Extract the [x, y] coordinate from the center of the cell holding the provided text.  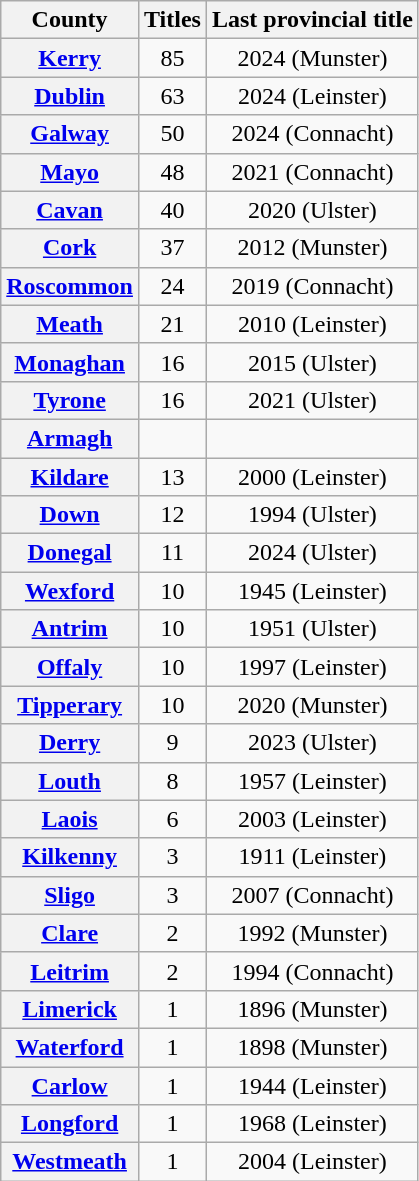
Armagh [70, 438]
13 [172, 477]
Galway [70, 134]
Tipperary [70, 705]
40 [172, 210]
Last provincial title [312, 20]
9 [172, 743]
Laois [70, 819]
Down [70, 515]
8 [172, 781]
2010 (Leinster) [312, 324]
Leitrim [70, 971]
24 [172, 286]
County [70, 20]
48 [172, 172]
Kilkenny [70, 857]
Donegal [70, 553]
1997 (Leinster) [312, 667]
Kildare [70, 477]
2020 (Ulster) [312, 210]
Sligo [70, 895]
Dublin [70, 96]
Meath [70, 324]
Mayo [70, 172]
2007 (Connacht) [312, 895]
2024 (Leinster) [312, 96]
Waterford [70, 1047]
1951 (Ulster) [312, 629]
Limerick [70, 1009]
2003 (Leinster) [312, 819]
1957 (Leinster) [312, 781]
Roscommon [70, 286]
1968 (Leinster) [312, 1124]
6 [172, 819]
Wexford [70, 591]
Kerry [70, 58]
Offaly [70, 667]
21 [172, 324]
85 [172, 58]
2024 (Munster) [312, 58]
Clare [70, 933]
1898 (Munster) [312, 1047]
2021 (Connacht) [312, 172]
1994 (Ulster) [312, 515]
1994 (Connacht) [312, 971]
Carlow [70, 1085]
2024 (Connacht) [312, 134]
1896 (Munster) [312, 1009]
2020 (Munster) [312, 705]
Tyrone [70, 400]
Westmeath [70, 1162]
2023 (Ulster) [312, 743]
1945 (Leinster) [312, 591]
2004 (Leinster) [312, 1162]
2024 (Ulster) [312, 553]
12 [172, 515]
Longford [70, 1124]
2015 (Ulster) [312, 362]
1944 (Leinster) [312, 1085]
2019 (Connacht) [312, 286]
2021 (Ulster) [312, 400]
2012 (Munster) [312, 248]
11 [172, 553]
2000 (Leinster) [312, 477]
Louth [70, 781]
Titles [172, 20]
Cork [70, 248]
63 [172, 96]
1911 (Leinster) [312, 857]
1992 (Munster) [312, 933]
Monaghan [70, 362]
Cavan [70, 210]
50 [172, 134]
Derry [70, 743]
Antrim [70, 629]
37 [172, 248]
